Identify which cell holds the provided text, then report its [X, Y] central coordinate. 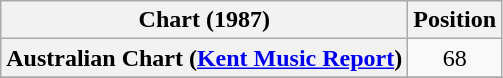
Australian Chart (Kent Music Report) [204, 58]
Position [455, 20]
68 [455, 58]
Chart (1987) [204, 20]
